Return (X, Y) of the center of cell containing provided text 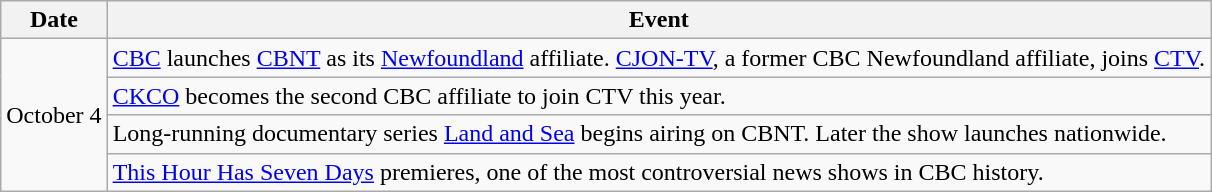
This Hour Has Seven Days premieres, one of the most controversial news shows in CBC history. (658, 172)
October 4 (54, 115)
Event (658, 20)
Long-running documentary series Land and Sea begins airing on CBNT. Later the show launches nationwide. (658, 134)
CKCO becomes the second CBC affiliate to join CTV this year. (658, 96)
CBC launches CBNT as its Newfoundland affiliate. CJON-TV, a former CBC Newfoundland affiliate, joins CTV. (658, 58)
Date (54, 20)
